Search for the cell housing the specified text and yield its (X, Y) center coordinate. 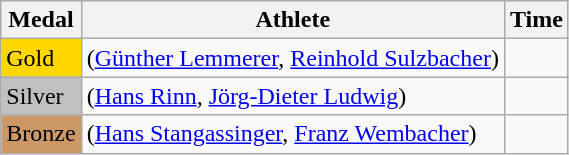
Athlete (292, 20)
(Hans Stangassinger, Franz Wembacher) (292, 134)
Silver (41, 96)
Time (536, 20)
(Hans Rinn, Jörg-Dieter Ludwig) (292, 96)
Bronze (41, 134)
Medal (41, 20)
Gold (41, 58)
(Günther Lemmerer, Reinhold Sulzbacher) (292, 58)
